Pinpoint the cell where the given text exists, returning its [x, y] midpoint coordinate. 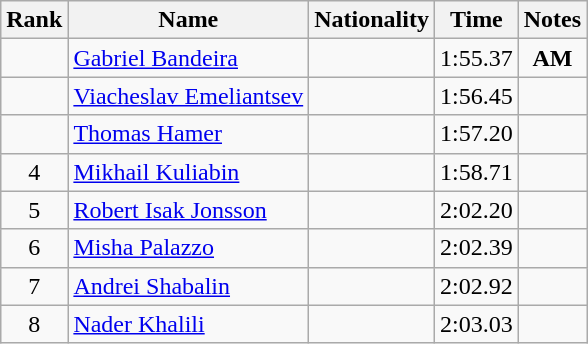
2:03.03 [476, 324]
Time [476, 20]
7 [34, 286]
2:02.39 [476, 248]
Robert Isak Jonsson [188, 210]
1:56.45 [476, 96]
Mikhail Kuliabin [188, 172]
Name [188, 20]
1:55.37 [476, 58]
2:02.20 [476, 210]
Rank [34, 20]
Andrei Shabalin [188, 286]
4 [34, 172]
Viacheslav Emeliantsev [188, 96]
6 [34, 248]
Nationality [372, 20]
1:57.20 [476, 134]
8 [34, 324]
1:58.71 [476, 172]
Thomas Hamer [188, 134]
Nader Khalili [188, 324]
5 [34, 210]
Notes [552, 20]
Gabriel Bandeira [188, 58]
AM [552, 58]
Misha Palazzo [188, 248]
2:02.92 [476, 286]
